Scan for the cell matching the given text and deliver its [x, y] coordinate at center. 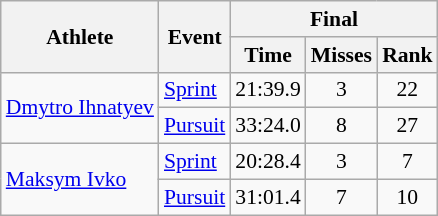
20:28.4 [268, 162]
10 [408, 197]
33:24.0 [268, 126]
31:01.4 [268, 197]
22 [408, 90]
Dmytro Ihnatyev [80, 108]
Time [268, 55]
Misses [342, 55]
Rank [408, 55]
Final [334, 19]
Event [194, 36]
8 [342, 126]
Maksym Ivko [80, 180]
Athlete [80, 36]
27 [408, 126]
21:39.9 [268, 90]
